Pinpoint the cell where the given text exists, returning its (x, y) midpoint coordinate. 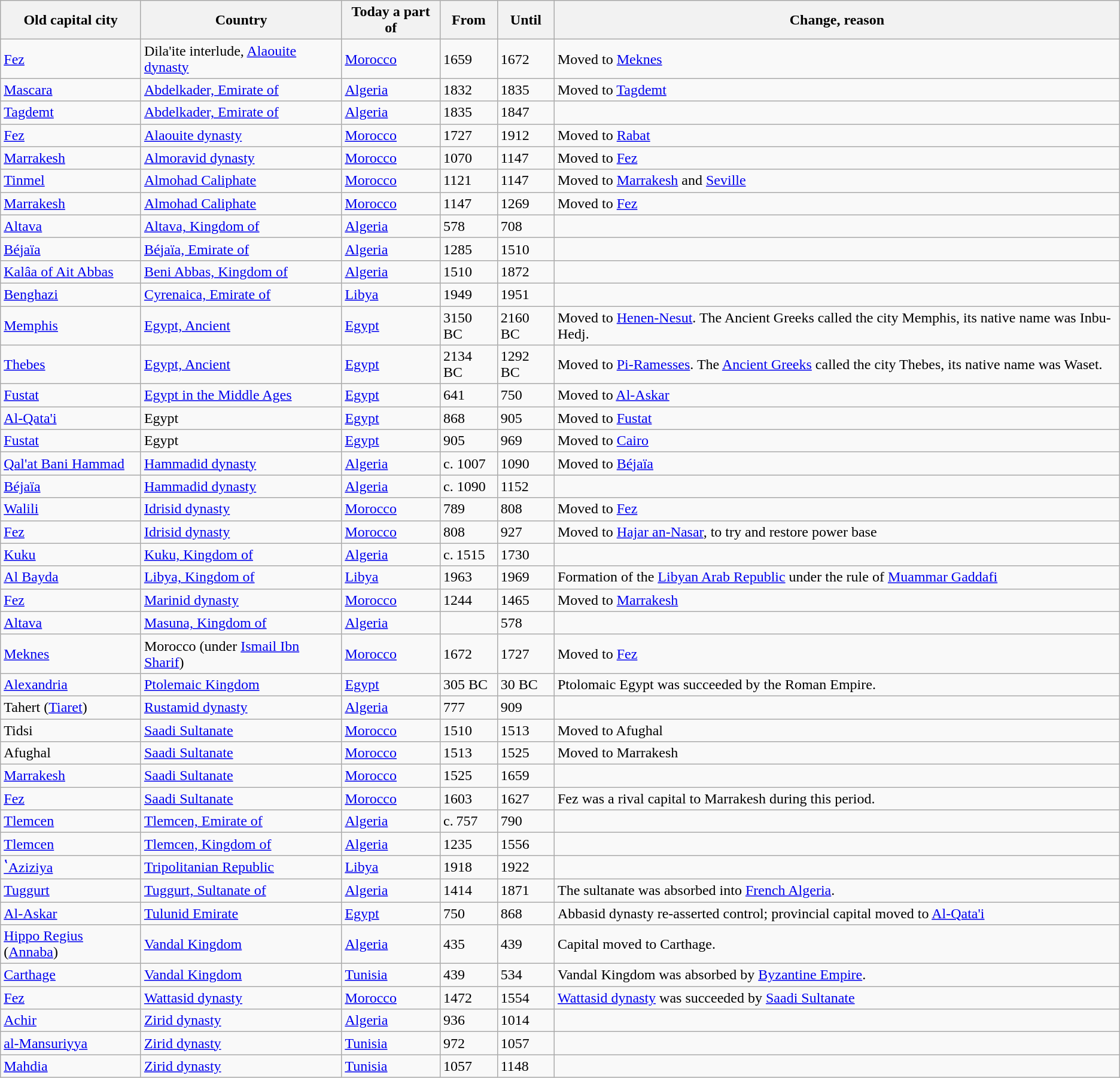
Memphis (71, 325)
Benghazi (71, 294)
Meknes (71, 653)
1121 (469, 181)
Mascara (71, 90)
1014 (525, 1021)
Change, reason (836, 20)
Egypt in the Middle Ages (241, 395)
Afughal (71, 753)
1235 (469, 844)
Moved to Marrakesh and Seville (836, 181)
Tulunid Emirate (241, 913)
Al-Askar (71, 913)
Moved to Fustat (836, 418)
1912 (525, 135)
c. 1515 (469, 555)
Dila'ite interlude, Alaouite dynasty (241, 59)
1922 (525, 867)
641 (469, 395)
Hippo Regius (Annaba) (71, 944)
The sultanate was absorbed into French Algeria. (836, 890)
3150 BC (469, 325)
Achir (71, 1021)
Marinid dynasty (241, 600)
Kuku (71, 555)
2134 BC (469, 365)
927 (525, 532)
Tuggurt (71, 890)
1963 (469, 577)
Thebes (71, 365)
1832 (469, 90)
Tlemcen, Emirate of (241, 821)
Wattasid dynasty (241, 998)
969 (525, 441)
Tlemcen, Kingdom of (241, 844)
Libya, Kingdom of (241, 577)
Today a part of (391, 20)
30 BC (525, 684)
1472 (469, 998)
Alaouite dynasty (241, 135)
Altava, Kingdom of (241, 226)
Country (241, 20)
1556 (525, 844)
ʽAziziya (71, 867)
305 BC (469, 684)
Tagdemt (71, 112)
1627 (525, 799)
Al Bayda (71, 577)
c. 1090 (469, 486)
Mahdia (71, 1066)
790 (525, 821)
435 (469, 944)
Tahert (Tiaret) (71, 707)
Moved to Al-Askar (836, 395)
Tripolitanian Republic (241, 867)
Kuku, Kingdom of (241, 555)
Carthage (71, 975)
From (469, 20)
Morocco (under Ismail Ibn Sharif) (241, 653)
1148 (525, 1066)
Rustamid dynasty (241, 707)
Kalâa of Ait Abbas (71, 272)
Until (525, 20)
1847 (525, 112)
1070 (469, 158)
1730 (525, 555)
1871 (525, 890)
Moved to Béjaïa (836, 464)
1269 (525, 203)
Masuna, Kingdom of (241, 623)
Moved to Pi-Ramesses. The Ancient Greeks called the city Thebes, its native name was Waset. (836, 365)
al-Mansuriyya (71, 1043)
Old capital city (71, 20)
Moved to Cairo (836, 441)
Tidsi (71, 730)
Qal'at Bani Hammad (71, 464)
1951 (525, 294)
789 (469, 509)
Capital moved to Carthage. (836, 944)
1414 (469, 890)
c. 1007 (469, 464)
936 (469, 1021)
1918 (469, 867)
Formation of the Libyan Arab Republic under the rule of Muammar Gaddafi (836, 577)
Béjaïa, Emirate of (241, 249)
Moved to Henen-Nesut. The Ancient Greeks called the city Memphis, its native name was Inbu-Hedj. (836, 325)
1292 BC (525, 365)
708 (525, 226)
Vandal Kingdom was absorbed by Byzantine Empire. (836, 975)
972 (469, 1043)
Alexandria (71, 684)
Walili (71, 509)
Ptolomaic Egypt was succeeded by the Roman Empire. (836, 684)
2160 BC (525, 325)
1244 (469, 600)
Moved to Hajar an-Nasar, to try and restore power base (836, 532)
Almoravid dynasty (241, 158)
Tinmel (71, 181)
Moved to Meknes (836, 59)
777 (469, 707)
1603 (469, 799)
1872 (525, 272)
1285 (469, 249)
Cyrenaica, Emirate of (241, 294)
1969 (525, 577)
Beni Abbas, Kingdom of (241, 272)
Moved to Afughal (836, 730)
1152 (525, 486)
1465 (525, 600)
c. 757 (469, 821)
Ptolemaic Kingdom (241, 684)
Tuggurt, Sultanate of (241, 890)
534 (525, 975)
1554 (525, 998)
Al-Qata'i (71, 418)
Abbasid dynasty re-asserted control; provincial capital moved to Al-Qata'i (836, 913)
909 (525, 707)
1949 (469, 294)
Moved to Rabat (836, 135)
Fez was a rival capital to Marrakesh during this period. (836, 799)
Moved to Tagdemt (836, 90)
1090 (525, 464)
Wattasid dynasty was succeeded by Saadi Sultanate (836, 998)
